For the text-containing cell, return its midpoint in (X, Y) coordinate format. 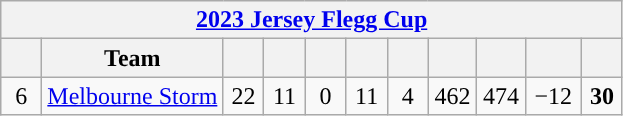
474 (502, 96)
2023 Jersey Flegg Cup (312, 20)
6 (22, 96)
Team (132, 58)
Melbourne Storm (132, 96)
0 (326, 96)
30 (602, 96)
−12 (553, 96)
462 (452, 96)
4 (408, 96)
22 (244, 96)
